From the cell containing the given text, extract its center point as [x, y] coordinate. 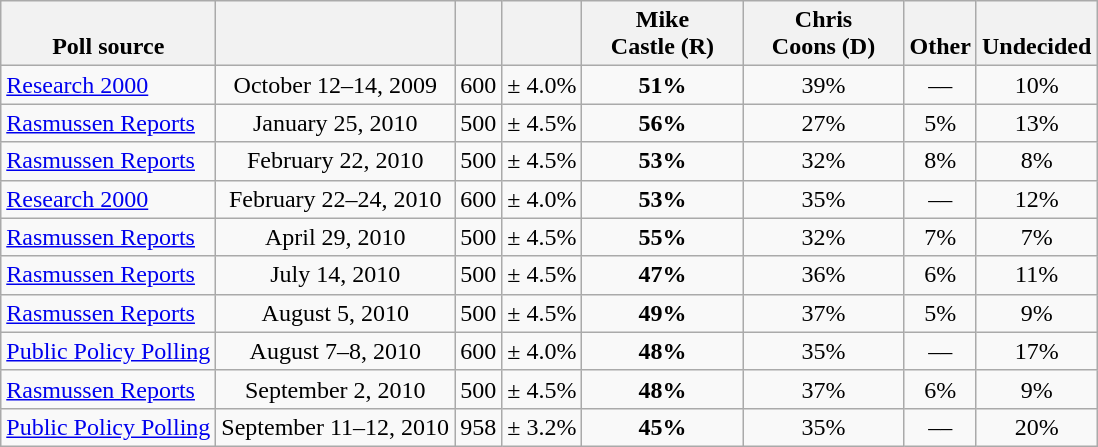
Undecided [1036, 34]
36% [824, 275]
ChrisCoons (D) [824, 34]
51% [662, 85]
13% [1036, 123]
958 [478, 427]
April 29, 2010 [336, 237]
47% [662, 275]
Poll source [108, 34]
11% [1036, 275]
February 22–24, 2010 [336, 199]
August 7–8, 2010 [336, 351]
49% [662, 313]
55% [662, 237]
17% [1036, 351]
February 22, 2010 [336, 161]
39% [824, 85]
October 12–14, 2009 [336, 85]
56% [662, 123]
MikeCastle (R) [662, 34]
August 5, 2010 [336, 313]
September 11–12, 2010 [336, 427]
September 2, 2010 [336, 389]
January 25, 2010 [336, 123]
20% [1036, 427]
± 3.2% [542, 427]
Other [940, 34]
45% [662, 427]
10% [1036, 85]
July 14, 2010 [336, 275]
12% [1036, 199]
27% [824, 123]
